Extract the [X, Y] coordinate from the center of the cell holding the provided text.  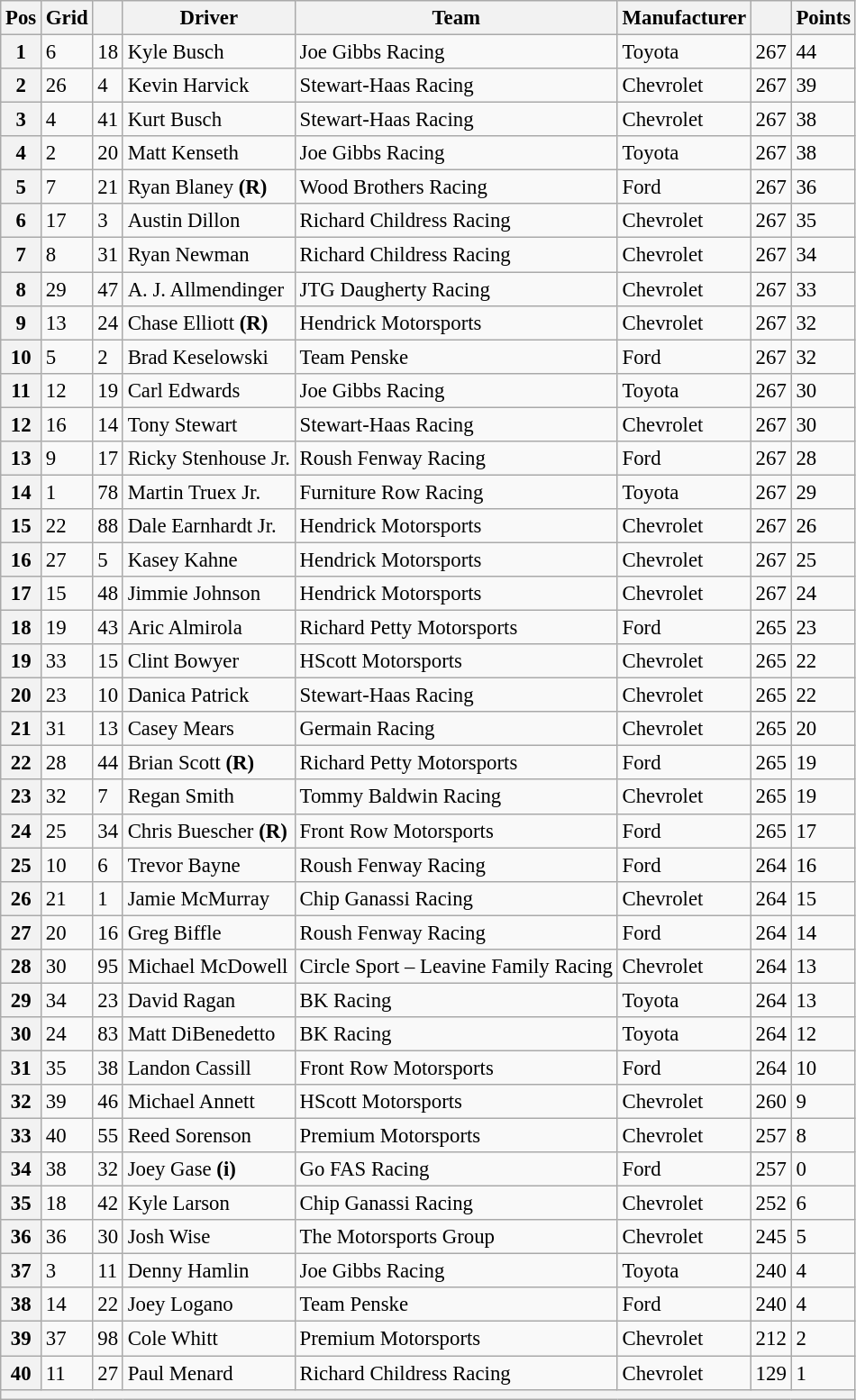
Danica Patrick [209, 695]
Cole Whitt [209, 1339]
78 [108, 492]
83 [108, 1034]
Points [824, 18]
Matt Kenseth [209, 153]
Aric Almirola [209, 628]
Tony Stewart [209, 424]
260 [771, 1102]
Landon Cassill [209, 1068]
Go FAS Racing [456, 1169]
Kasey Kahne [209, 559]
David Ragan [209, 1000]
98 [108, 1339]
Team [456, 18]
Austin Dillon [209, 221]
Regan Smith [209, 797]
Clint Bowyer [209, 661]
Josh Wise [209, 1237]
Brad Keselowski [209, 357]
Ricky Stenhouse Jr. [209, 459]
Chris Buescher (R) [209, 831]
42 [108, 1204]
245 [771, 1237]
Wood Brothers Racing [456, 187]
Driver [209, 18]
Matt DiBenedetto [209, 1034]
Grid [67, 18]
48 [108, 594]
55 [108, 1136]
0 [824, 1169]
A. J. Allmendinger [209, 289]
The Motorsports Group [456, 1237]
Kevin Harvick [209, 86]
JTG Daugherty Racing [456, 289]
Paul Menard [209, 1373]
212 [771, 1339]
Ryan Blaney (R) [209, 187]
Kurt Busch [209, 120]
Germain Racing [456, 729]
252 [771, 1204]
41 [108, 120]
Jimmie Johnson [209, 594]
Brian Scott (R) [209, 763]
Tommy Baldwin Racing [456, 797]
Ryan Newman [209, 255]
Kyle Busch [209, 52]
Circle Sport – Leavine Family Racing [456, 967]
Michael McDowell [209, 967]
129 [771, 1373]
Casey Mears [209, 729]
Dale Earnhardt Jr. [209, 526]
Reed Sorenson [209, 1136]
Carl Edwards [209, 390]
Pos [22, 18]
Trevor Bayne [209, 865]
Martin Truex Jr. [209, 492]
88 [108, 526]
Michael Annett [209, 1102]
Joey Gase (i) [209, 1169]
46 [108, 1102]
43 [108, 628]
Joey Logano [209, 1305]
95 [108, 967]
Jamie McMurray [209, 898]
Denny Hamlin [209, 1271]
47 [108, 289]
Kyle Larson [209, 1204]
Chase Elliott (R) [209, 323]
Manufacturer [684, 18]
Furniture Row Racing [456, 492]
Greg Biffle [209, 932]
